Provide the (x, y) coordinate of the cell's center where the given text is located.  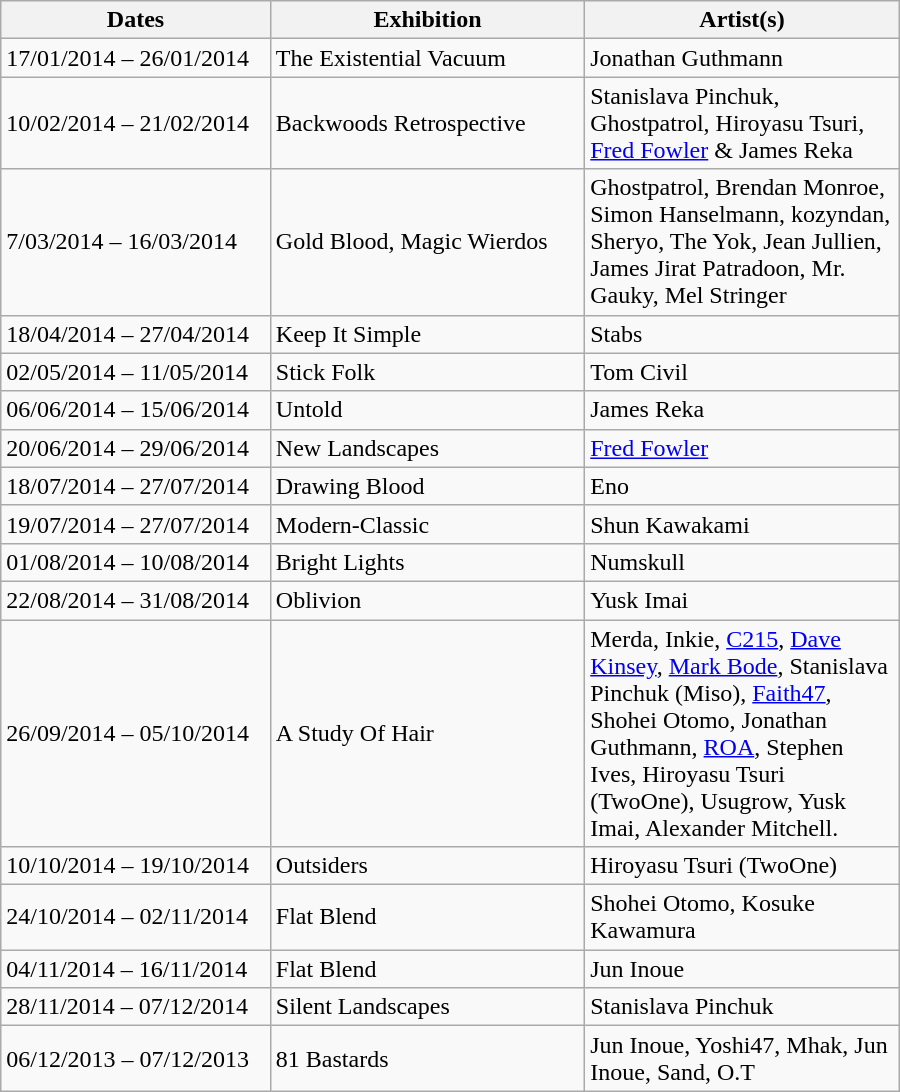
Dates (136, 20)
06/12/2013 – 07/12/2013 (136, 1058)
18/04/2014 – 27/04/2014 (136, 334)
New Landscapes (427, 448)
Untold (427, 410)
Oblivion (427, 600)
20/06/2014 – 29/06/2014 (136, 448)
Bright Lights (427, 562)
01/08/2014 – 10/08/2014 (136, 562)
James Reka (742, 410)
Outsiders (427, 866)
10/02/2014 – 21/02/2014 (136, 123)
17/01/2014 – 26/01/2014 (136, 58)
Silent Landscapes (427, 1007)
Fred Fowler (742, 448)
Exhibition (427, 20)
28/11/2014 – 07/12/2014 (136, 1007)
Drawing Blood (427, 486)
Gold Blood, Magic Wierdos (427, 242)
Jun Inoue (742, 969)
10/10/2014 – 19/10/2014 (136, 866)
18/07/2014 – 27/07/2014 (136, 486)
Hiroyasu Tsuri (TwoOne) (742, 866)
Yusk Imai (742, 600)
Stabs (742, 334)
06/06/2014 – 15/06/2014 (136, 410)
24/10/2014 – 02/11/2014 (136, 918)
Stanislava Pinchuk (742, 1007)
Shun Kawakami (742, 524)
19/07/2014 – 27/07/2014 (136, 524)
Jun Inoue, Yoshi47, Mhak, Jun Inoue, Sand, O.T (742, 1058)
A Study Of Hair (427, 734)
Stanislava Pinchuk, Ghostpatrol, Hiroyasu Tsuri, Fred Fowler & James Reka (742, 123)
04/11/2014 – 16/11/2014 (136, 969)
02/05/2014 – 11/05/2014 (136, 372)
22/08/2014 – 31/08/2014 (136, 600)
Ghostpatrol, Brendan Monroe, Simon Hanselmann, kozyndan, Sheryo, The Yok, Jean Jullien, James Jirat Patradoon, Mr. Gauky, Mel Stringer (742, 242)
Stick Folk (427, 372)
Keep It Simple (427, 334)
Eno (742, 486)
Shohei Otomo, Kosuke Kawamura (742, 918)
Backwoods Retrospective (427, 123)
7/03/2014 – 16/03/2014 (136, 242)
Numskull (742, 562)
81 Bastards (427, 1058)
26/09/2014 – 05/10/2014 (136, 734)
Artist(s) (742, 20)
Modern-Classic (427, 524)
Tom Civil (742, 372)
Jonathan Guthmann (742, 58)
The Existential Vacuum (427, 58)
